From the cell containing the given text, extract its center point as (x, y) coordinate. 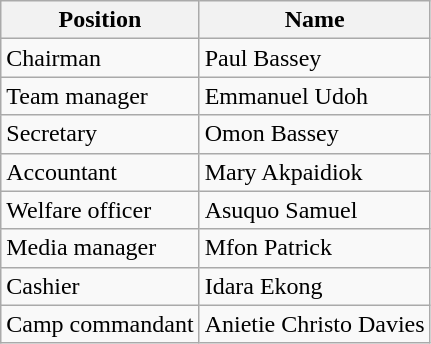
Media manager (100, 248)
Idara Ekong (314, 286)
Anietie Christo Davies (314, 324)
Omon Bassey (314, 134)
Paul Bassey (314, 58)
Cashier (100, 286)
Secretary (100, 134)
Mfon Patrick (314, 248)
Welfare officer (100, 210)
Team manager (100, 96)
Camp commandant (100, 324)
Chairman (100, 58)
Asuquo Samuel (314, 210)
Accountant (100, 172)
Position (100, 20)
Emmanuel Udoh (314, 96)
Name (314, 20)
Mary Akpaidiok (314, 172)
